From the cell containing the given text, extract its center point as (X, Y) coordinate. 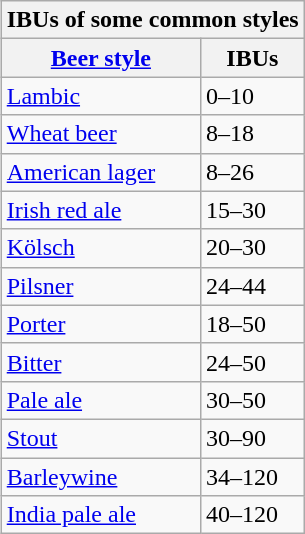
30–50 (253, 400)
Pale ale (100, 400)
Irish red ale (100, 210)
Wheat beer (100, 134)
40–120 (253, 515)
20–30 (253, 248)
India pale ale (100, 515)
Kölsch (100, 248)
15–30 (253, 210)
Stout (100, 438)
34–120 (253, 477)
Barleywine (100, 477)
8–26 (253, 172)
8–18 (253, 134)
Bitter (100, 362)
IBUs (253, 58)
24–50 (253, 362)
Beer style (100, 58)
Lambic (100, 96)
IBUs of some common styles (152, 20)
30–90 (253, 438)
18–50 (253, 324)
24–44 (253, 286)
Porter (100, 324)
Pilsner (100, 286)
American lager (100, 172)
0–10 (253, 96)
